Determine the [X, Y] coordinate at the center of the cell enclosing the given text.  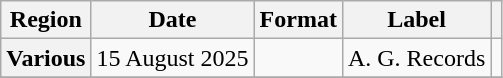
Label [416, 20]
Region [46, 20]
A. G. Records [416, 58]
Various [46, 58]
15 August 2025 [172, 58]
Date [172, 20]
Format [298, 20]
